Search for the cell housing the specified text and yield its (x, y) center coordinate. 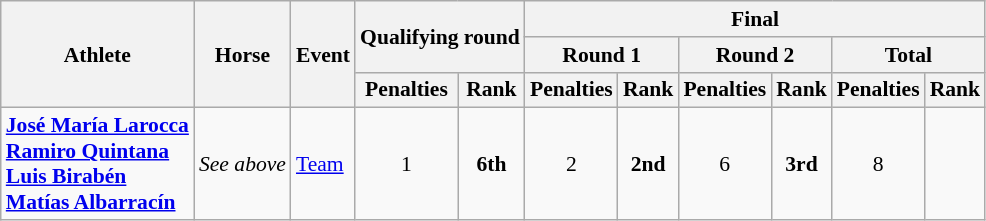
Event (323, 54)
3rd (802, 164)
José María LaroccaRamiro QuintanaLuis BirabénMatías Albarracín (98, 164)
Athlete (98, 54)
Final (755, 19)
6 (724, 164)
Round 1 (602, 55)
Qualifying round (440, 36)
Total (908, 55)
1 (406, 164)
Horse (242, 54)
Team (323, 164)
Round 2 (754, 55)
8 (878, 164)
See above (242, 164)
6th (492, 164)
2 (572, 164)
2nd (648, 164)
